For the text-containing cell, return its midpoint in (x, y) coordinate format. 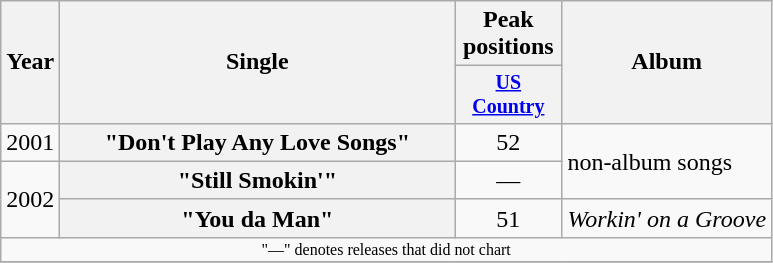
2001 (30, 142)
non-album songs (667, 161)
US Country (508, 94)
Album (667, 62)
52 (508, 142)
— (508, 180)
"Still Smokin'" (258, 180)
51 (508, 218)
Workin' on a Groove (667, 218)
"Don't Play Any Love Songs" (258, 142)
"—" denotes releases that did not chart (386, 249)
Single (258, 62)
"You da Man" (258, 218)
Year (30, 62)
2002 (30, 199)
Peak positions (508, 34)
